Return the (X, Y) coordinate for the center point of the cell that contains the specified text.  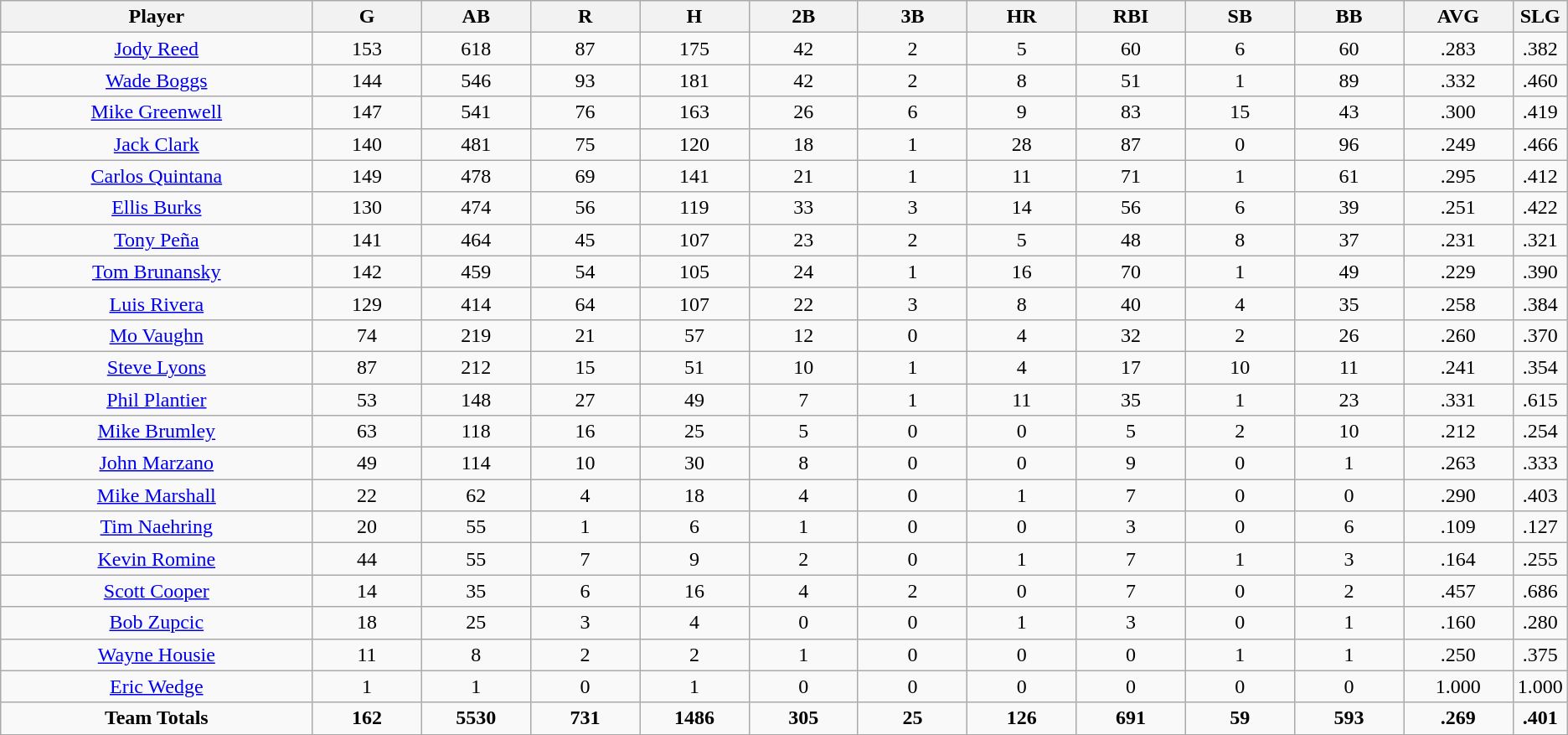
Tim Naehring (157, 527)
731 (585, 718)
2B (803, 17)
Ellis Burks (157, 208)
618 (476, 49)
83 (1131, 112)
.164 (1458, 559)
Mike Greenwell (157, 112)
17 (1131, 367)
57 (694, 335)
Mike Brumley (157, 432)
.466 (1540, 144)
96 (1349, 144)
Luis Rivera (157, 303)
130 (367, 208)
AVG (1458, 17)
.300 (1458, 112)
.241 (1458, 367)
593 (1349, 718)
H (694, 17)
Player (157, 17)
478 (476, 176)
.263 (1458, 463)
59 (1240, 718)
149 (367, 176)
181 (694, 80)
459 (476, 272)
119 (694, 208)
.332 (1458, 80)
75 (585, 144)
43 (1349, 112)
70 (1131, 272)
.382 (1540, 49)
HR (1022, 17)
20 (367, 527)
.254 (1540, 432)
.354 (1540, 367)
Jody Reed (157, 49)
Tony Peña (157, 240)
44 (367, 559)
.229 (1458, 272)
.269 (1458, 718)
1486 (694, 718)
.370 (1540, 335)
.412 (1540, 176)
541 (476, 112)
.384 (1540, 303)
54 (585, 272)
153 (367, 49)
RBI (1131, 17)
.401 (1540, 718)
Eric Wedge (157, 686)
305 (803, 718)
.686 (1540, 591)
Bob Zupcic (157, 623)
.127 (1540, 527)
33 (803, 208)
5530 (476, 718)
G (367, 17)
Wade Boggs (157, 80)
.212 (1458, 432)
69 (585, 176)
27 (585, 400)
37 (1349, 240)
.419 (1540, 112)
162 (367, 718)
48 (1131, 240)
.258 (1458, 303)
Steve Lyons (157, 367)
212 (476, 367)
118 (476, 432)
114 (476, 463)
Kevin Romine (157, 559)
219 (476, 335)
40 (1131, 303)
.255 (1540, 559)
Scott Cooper (157, 591)
John Marzano (157, 463)
.231 (1458, 240)
24 (803, 272)
.160 (1458, 623)
SLG (1540, 17)
89 (1349, 80)
474 (476, 208)
AB (476, 17)
3B (912, 17)
.615 (1540, 400)
.249 (1458, 144)
481 (476, 144)
691 (1131, 718)
Mike Marshall (157, 495)
Tom Brunansky (157, 272)
.109 (1458, 527)
546 (476, 80)
144 (367, 80)
.295 (1458, 176)
.280 (1540, 623)
76 (585, 112)
45 (585, 240)
62 (476, 495)
Jack Clark (157, 144)
Carlos Quintana (157, 176)
12 (803, 335)
414 (476, 303)
63 (367, 432)
120 (694, 144)
147 (367, 112)
126 (1022, 718)
129 (367, 303)
.457 (1458, 591)
Team Totals (157, 718)
30 (694, 463)
.460 (1540, 80)
71 (1131, 176)
.321 (1540, 240)
Phil Plantier (157, 400)
142 (367, 272)
.251 (1458, 208)
163 (694, 112)
.375 (1540, 655)
28 (1022, 144)
.422 (1540, 208)
SB (1240, 17)
140 (367, 144)
464 (476, 240)
.333 (1540, 463)
.331 (1458, 400)
64 (585, 303)
Wayne Housie (157, 655)
175 (694, 49)
.283 (1458, 49)
.403 (1540, 495)
.290 (1458, 495)
39 (1349, 208)
148 (476, 400)
.390 (1540, 272)
Mo Vaughn (157, 335)
74 (367, 335)
93 (585, 80)
.250 (1458, 655)
61 (1349, 176)
R (585, 17)
32 (1131, 335)
105 (694, 272)
BB (1349, 17)
.260 (1458, 335)
53 (367, 400)
